Scan for the cell matching the given text and deliver its (x, y) coordinate at center. 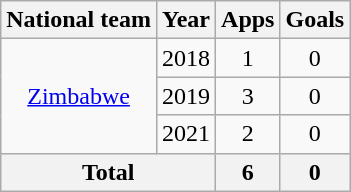
2021 (186, 134)
Goals (315, 20)
2 (248, 134)
Apps (248, 20)
Total (108, 172)
Year (186, 20)
National team (79, 20)
3 (248, 96)
2018 (186, 58)
Zimbabwe (79, 96)
6 (248, 172)
1 (248, 58)
2019 (186, 96)
